Determine the [x, y] coordinate at the center of the cell enclosing the given text.  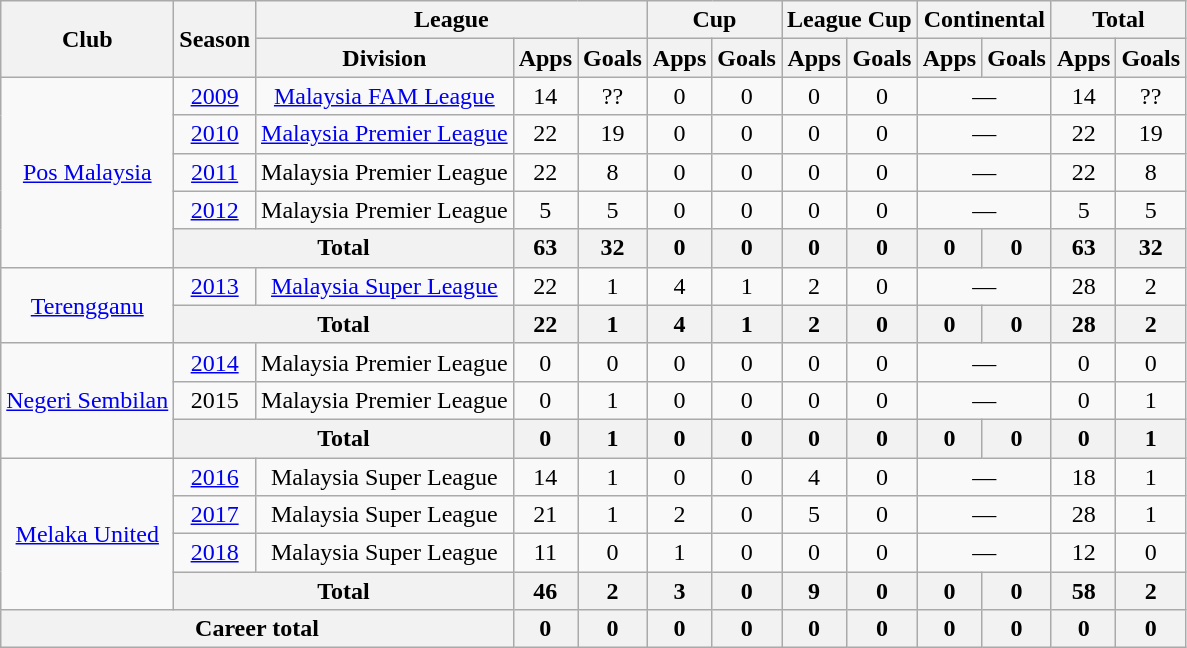
3 [679, 591]
2013 [215, 286]
21 [545, 515]
Career total [257, 629]
Malaysia FAM League [385, 96]
2012 [215, 210]
2015 [215, 400]
Club [88, 39]
2018 [215, 553]
12 [1083, 553]
Division [385, 58]
2016 [215, 477]
2017 [215, 515]
2009 [215, 96]
Continental [984, 20]
Pos Malaysia [88, 172]
Season [215, 39]
Melaka United [88, 534]
Cup [714, 20]
18 [1083, 477]
League [452, 20]
46 [545, 591]
58 [1083, 591]
Negeri Sembilan [88, 400]
9 [814, 591]
Terengganu [88, 305]
2010 [215, 134]
11 [545, 553]
League Cup [850, 20]
2011 [215, 172]
2014 [215, 362]
